From the cell containing the given text, extract its center point as (x, y) coordinate. 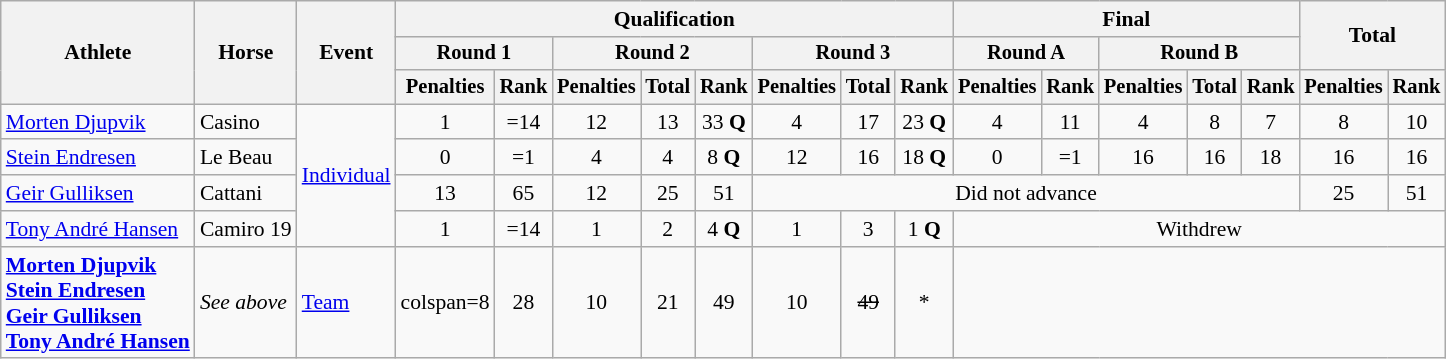
21 (668, 303)
Camiro 19 (246, 229)
colspan=8 (446, 303)
Tony André Hansen (98, 229)
28 (524, 303)
33 Q (724, 122)
Did not advance (1026, 193)
3 (868, 229)
Morten Djupvik (98, 122)
Individual (346, 175)
Round 2 (652, 54)
7 (1271, 122)
1 Q (924, 229)
2 (668, 229)
* (924, 303)
65 (524, 193)
Horse (246, 52)
Round 3 (853, 54)
Morten Djupvik Stein EndresenGeir GulliksenTony André Hansen (98, 303)
17 (868, 122)
Round A (1026, 54)
4 Q (724, 229)
18 (1271, 158)
18 Q (924, 158)
Le Beau (246, 158)
Team (346, 303)
Geir Gulliksen (98, 193)
23 Q (924, 122)
Cattani (246, 193)
Round 1 (474, 54)
8 Q (724, 158)
11 (1070, 122)
Athlete (98, 52)
Casino (246, 122)
Withdrew (1199, 229)
See above (246, 303)
Event (346, 52)
Stein Endresen (98, 158)
Final (1126, 19)
Qualification (675, 19)
Round B (1199, 54)
